Return (x, y) of the center of cell containing provided text 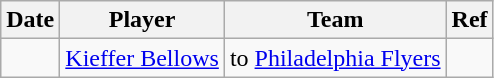
to Philadelphia Flyers (335, 58)
Player (142, 20)
Team (335, 20)
Date (30, 20)
Kieffer Bellows (142, 58)
Ref (470, 20)
